Return the (X, Y) coordinate for the center point of the cell that contains the specified text.  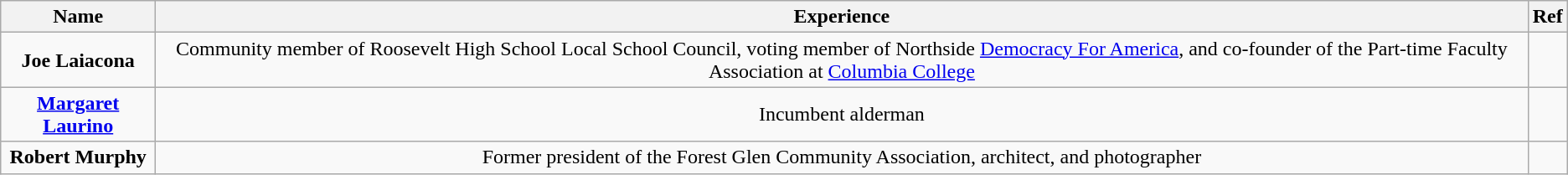
Margaret Laurino (79, 114)
Incumbent alderman (843, 114)
Experience (843, 17)
Ref (1548, 17)
Name (79, 17)
Former president of the Forest Glen Community Association, architect, and photographer (843, 157)
Joe Laiacona (79, 60)
Robert Murphy (79, 157)
